Search for the cell housing the specified text and yield its [x, y] center coordinate. 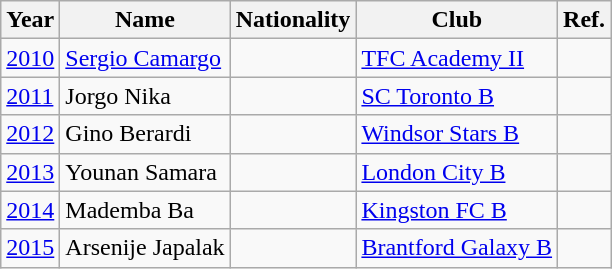
Name [145, 20]
Windsor Stars B [457, 134]
London City B [457, 172]
2014 [30, 210]
2010 [30, 58]
Club [457, 20]
TFC Academy II [457, 58]
2012 [30, 134]
Kingston FC B [457, 210]
2015 [30, 248]
Mademba Ba [145, 210]
Year [30, 20]
Nationality [293, 20]
Brantford Galaxy B [457, 248]
Jorgo Nika [145, 96]
Younan Samara [145, 172]
Ref. [584, 20]
Sergio Camargo [145, 58]
Gino Berardi [145, 134]
Arsenije Japalak [145, 248]
SC Toronto B [457, 96]
2013 [30, 172]
2011 [30, 96]
